Extract the [x, y] coordinate from the center of the cell holding the provided text.  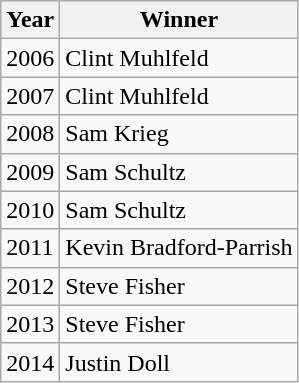
2012 [30, 286]
2007 [30, 96]
Winner [179, 20]
Sam Krieg [179, 134]
2011 [30, 248]
2010 [30, 210]
2014 [30, 362]
2013 [30, 324]
Justin Doll [179, 362]
Year [30, 20]
2009 [30, 172]
2008 [30, 134]
Kevin Bradford-Parrish [179, 248]
2006 [30, 58]
